Return (x, y) of the center of cell containing provided text 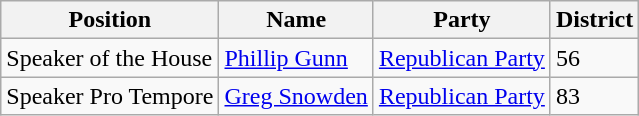
Position (110, 20)
Speaker Pro Tempore (110, 96)
Name (296, 20)
Speaker of the House (110, 58)
Party (462, 20)
83 (594, 96)
District (594, 20)
56 (594, 58)
Phillip Gunn (296, 58)
Greg Snowden (296, 96)
